Locate the cell with the specified text and output its [x, y] center coordinate. 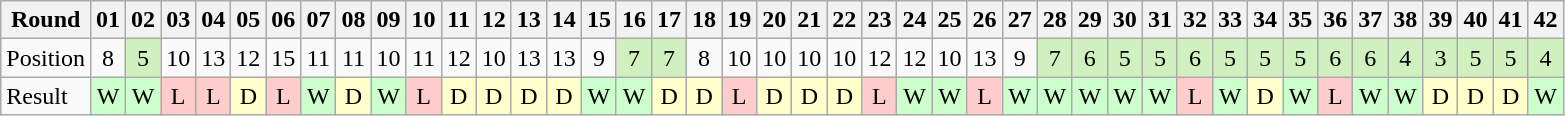
14 [564, 20]
29 [1090, 20]
40 [1476, 20]
Result [46, 96]
26 [984, 20]
03 [178, 20]
18 [704, 20]
21 [810, 20]
19 [740, 20]
06 [284, 20]
23 [880, 20]
05 [248, 20]
09 [388, 20]
41 [1510, 20]
Position [46, 58]
17 [670, 20]
38 [1406, 20]
24 [914, 20]
39 [1440, 20]
32 [1194, 20]
30 [1124, 20]
37 [1370, 20]
35 [1300, 20]
16 [634, 20]
28 [1054, 20]
07 [318, 20]
01 [108, 20]
27 [1020, 20]
34 [1266, 20]
20 [774, 20]
22 [844, 20]
02 [144, 20]
25 [950, 20]
33 [1230, 20]
42 [1546, 20]
31 [1160, 20]
36 [1336, 20]
Round [46, 20]
04 [214, 20]
08 [354, 20]
3 [1440, 58]
